Return (X, Y) of the center of cell containing provided text 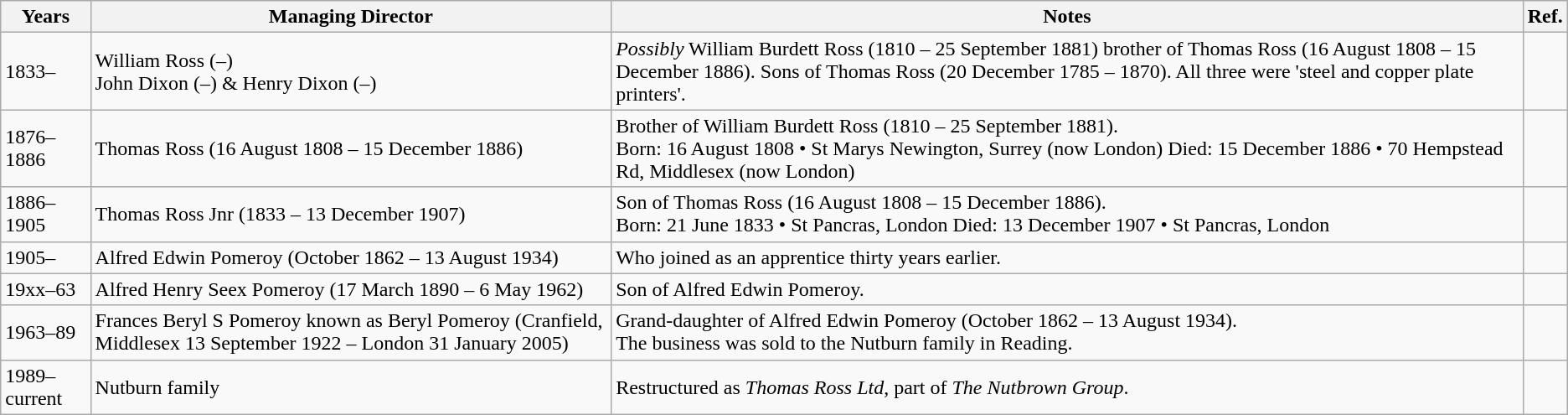
Alfred Henry Seex Pomeroy (17 March 1890 – 6 May 1962) (351, 289)
Nutburn family (351, 387)
Notes (1067, 17)
Managing Director (351, 17)
1886–1905 (45, 215)
Ref. (1545, 17)
Years (45, 17)
Son of Thomas Ross (16 August 1808 – 15 December 1886).Born: 21 June 1833 • St Pancras, London Died: 13 December 1907 • St Pancras, London (1067, 215)
1833– (45, 71)
William Ross (–)John Dixon (–) & Henry Dixon (–) (351, 71)
Frances Beryl S Pomeroy known as Beryl Pomeroy (Cranfield, Middlesex 13 September 1922 – London 31 January 2005) (351, 332)
Thomas Ross (16 August 1808 – 15 December 1886) (351, 148)
19xx–63 (45, 289)
Grand-daughter of Alfred Edwin Pomeroy (October 1862 – 13 August 1934).The business was sold to the Nutburn family in Reading. (1067, 332)
Son of Alfred Edwin Pomeroy. (1067, 289)
Thomas Ross Jnr (1833 – 13 December 1907) (351, 215)
Who joined as an apprentice thirty years earlier. (1067, 257)
1905– (45, 257)
1989–current (45, 387)
Alfred Edwin Pomeroy (October 1862 – 13 August 1934) (351, 257)
1963–89 (45, 332)
1876–1886 (45, 148)
Restructured as Thomas Ross Ltd, part of The Nutbrown Group. (1067, 387)
